Return the (x, y) coordinate for the center point of the cell that contains the specified text.  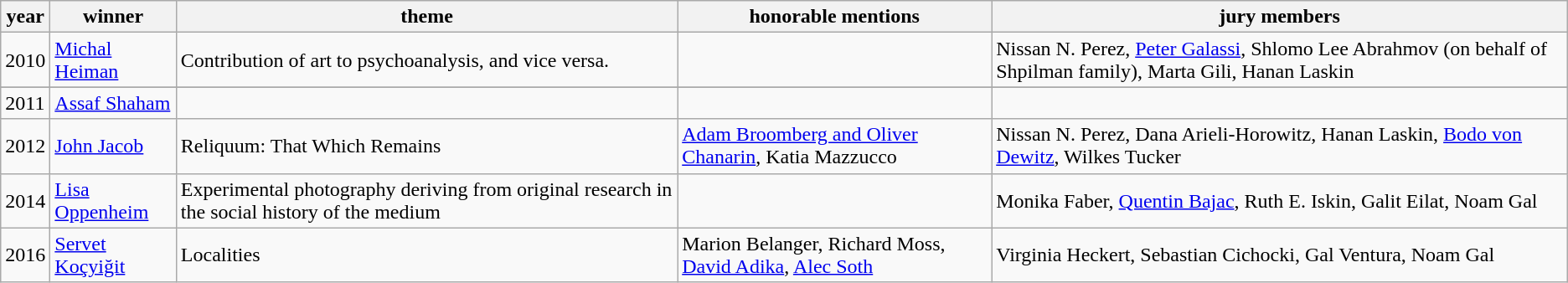
winner (114, 17)
Servet Koçyiğit (114, 255)
2016 (25, 255)
Assaf Shaham (114, 103)
John Jacob (114, 146)
2012 (25, 146)
Marion Belanger, Richard Moss, David Adika, Alec Soth (834, 255)
Michal Heiman (114, 60)
Nissan N. Perez, Peter Galassi, Shlomo Lee Abrahmov (on behalf of Shpilman family), Marta Gili, Hanan Laskin (1280, 60)
Experimental photography deriving from original research in the social history of the medium (426, 201)
Lisa Oppenheim (114, 201)
honorable mentions (834, 17)
2014 (25, 201)
2010 (25, 60)
Adam Broomberg and Oliver Chanarin, Katia Mazzucco (834, 146)
2011 (25, 103)
Virginia Heckert, Sebastian Cichocki, Gal Ventura, Noam Gal (1280, 255)
jury members (1280, 17)
Contribution of art to psychoanalysis, and vice versa. (426, 60)
Nissan N. Perez, Dana Arieli-Horowitz, Hanan Laskin, Bodo von Dewitz, Wilkes Tucker (1280, 146)
Localities (426, 255)
year (25, 17)
theme (426, 17)
Reliquum: That Which Remains (426, 146)
Monika Faber, Quentin Bajac, Ruth E. Iskin, Galit Eilat, Noam Gal (1280, 201)
